Capture the cell that displays the provided text and extract its [X, Y] central coordinate. 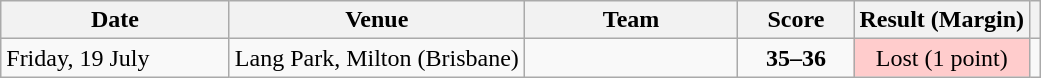
Friday, 19 July [116, 58]
Date [116, 20]
35–36 [796, 58]
Score [796, 20]
Venue [376, 20]
Lang Park, Milton (Brisbane) [376, 58]
Lost (1 point) [942, 58]
Team [631, 20]
Result (Margin) [942, 20]
